Output the (X, Y) coordinate of the center of the cell containing the given text.  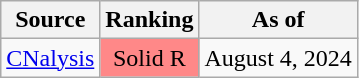
CNalysis (50, 58)
August 4, 2024 (278, 58)
As of (278, 20)
Source (50, 20)
Ranking (150, 20)
Solid R (150, 58)
